Provide the [X, Y] coordinate of the cell's center where the given text is located.  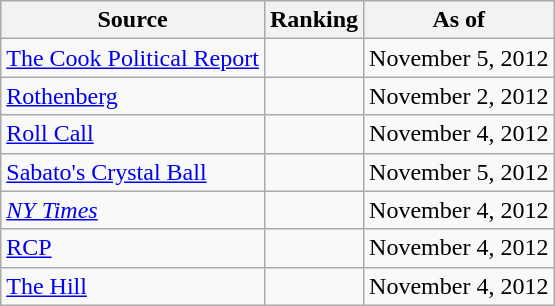
Roll Call [133, 134]
As of [459, 20]
Sabato's Crystal Ball [133, 172]
Rothenberg [133, 96]
RCP [133, 248]
Ranking [314, 20]
The Cook Political Report [133, 58]
NY Times [133, 210]
Source [133, 20]
The Hill [133, 286]
November 2, 2012 [459, 96]
